Return the (x, y) coordinate for the center point of the cell that contains the specified text.  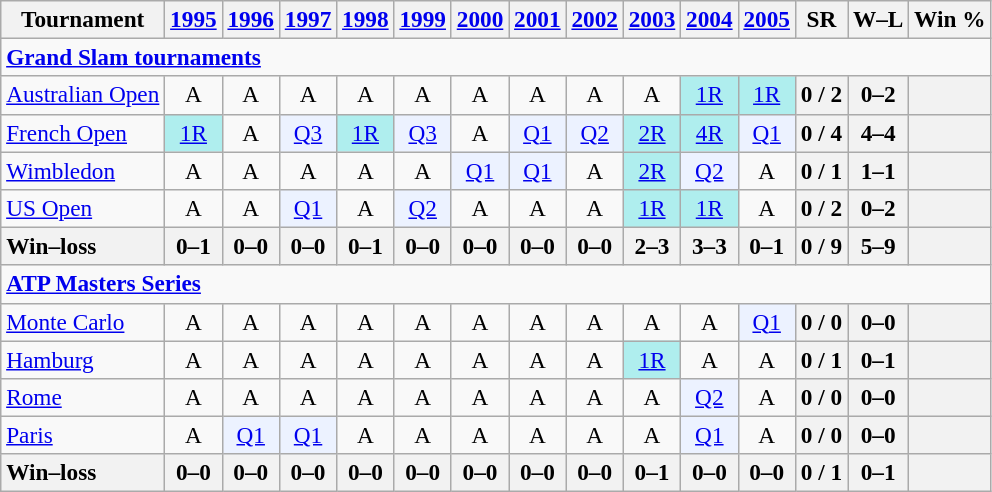
2001 (538, 19)
ATP Masters Series (496, 284)
5–9 (878, 246)
1995 (194, 19)
3–3 (710, 246)
2–3 (652, 246)
4–4 (878, 133)
1996 (250, 19)
2000 (480, 19)
SR (821, 19)
0 / 4 (821, 133)
Wimbledon (83, 170)
2004 (710, 19)
0 / 9 (821, 246)
1998 (366, 19)
1997 (308, 19)
Tournament (83, 19)
4R (710, 133)
1999 (422, 19)
W–L (878, 19)
US Open (83, 208)
Win % (950, 19)
French Open (83, 133)
Grand Slam tournaments (496, 57)
2005 (766, 19)
Paris (83, 435)
Australian Open (83, 95)
2002 (594, 19)
2003 (652, 19)
Rome (83, 397)
Hamburg (83, 359)
Monte Carlo (83, 322)
1–1 (878, 170)
